Capture the cell that displays the provided text and extract its [x, y] central coordinate. 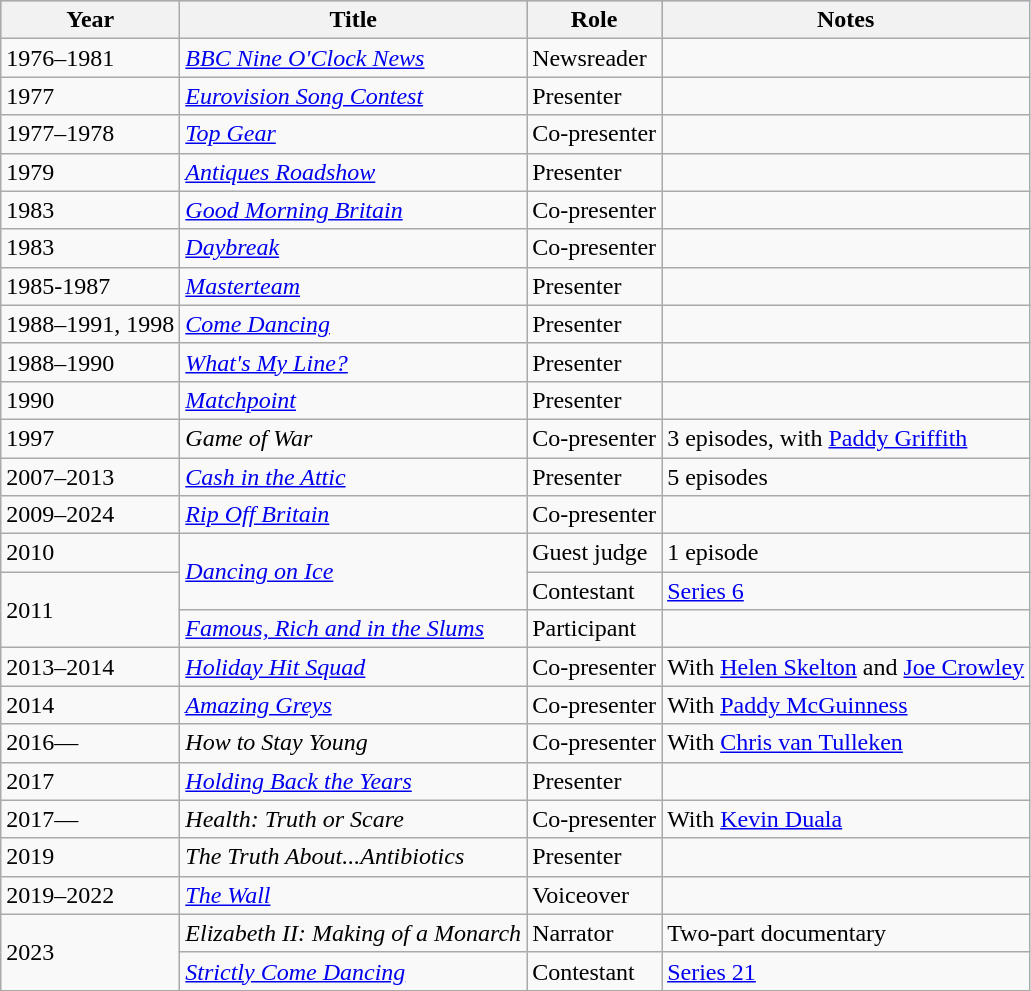
Series 21 [846, 971]
1988–1990 [90, 362]
1985-1987 [90, 286]
Year [90, 20]
2017— [90, 819]
The Wall [354, 895]
With Helen Skelton and Joe Crowley [846, 667]
2013–2014 [90, 667]
Strictly Come Dancing [354, 971]
1977–1978 [90, 134]
BBC Nine O'Clock News [354, 58]
Antiques Roadshow [354, 172]
2014 [90, 705]
1988–1991, 1998 [90, 324]
With Paddy McGuinness [846, 705]
Health: Truth or Scare [354, 819]
1976–1981 [90, 58]
Holiday Hit Squad [354, 667]
1977 [90, 96]
Rip Off Britain [354, 515]
Cash in the Attic [354, 477]
How to Stay Young [354, 743]
Game of War [354, 438]
Holding Back the Years [354, 781]
Series 6 [846, 591]
Participant [594, 629]
Top Gear [354, 134]
With Kevin Duala [846, 819]
2019–2022 [90, 895]
2010 [90, 553]
2017 [90, 781]
Matchpoint [354, 400]
2023 [90, 952]
1979 [90, 172]
3 episodes, with Paddy Griffith [846, 438]
Come Dancing [354, 324]
Two-part documentary [846, 933]
2007–2013 [90, 477]
1997 [90, 438]
2009–2024 [90, 515]
What's My Line? [354, 362]
Elizabeth II: Making of a Monarch [354, 933]
Voiceover [594, 895]
Title [354, 20]
Narrator [594, 933]
1 episode [846, 553]
The Truth About...Antibiotics [354, 857]
2011 [90, 610]
2016— [90, 743]
Notes [846, 20]
Daybreak [354, 248]
Newsreader [594, 58]
2019 [90, 857]
Masterteam [354, 286]
Role [594, 20]
Amazing Greys [354, 705]
Good Morning Britain [354, 210]
1990 [90, 400]
Famous, Rich and in the Slums [354, 629]
Guest judge [594, 553]
Dancing on Ice [354, 572]
5 episodes [846, 477]
With Chris van Tulleken [846, 743]
Eurovision Song Contest [354, 96]
